Locate the cell with the specified text and output its [X, Y] center coordinate. 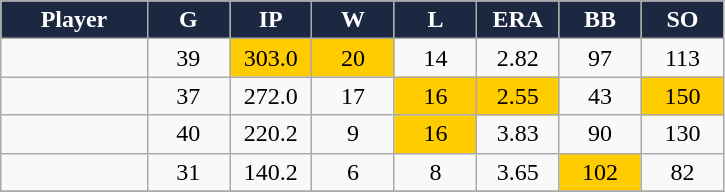
220.2 [271, 134]
40 [188, 134]
90 [600, 134]
39 [188, 58]
272.0 [271, 96]
102 [600, 172]
2.82 [518, 58]
150 [682, 96]
17 [353, 96]
113 [682, 58]
31 [188, 172]
SO [682, 20]
43 [600, 96]
97 [600, 58]
ERA [518, 20]
BB [600, 20]
82 [682, 172]
20 [353, 58]
W [353, 20]
2.55 [518, 96]
37 [188, 96]
9 [353, 134]
G [188, 20]
3.65 [518, 172]
14 [435, 58]
130 [682, 134]
303.0 [271, 58]
Player [74, 20]
140.2 [271, 172]
8 [435, 172]
6 [353, 172]
3.83 [518, 134]
L [435, 20]
IP [271, 20]
